Return the [X, Y] coordinate for the center point of the cell that contains the specified text.  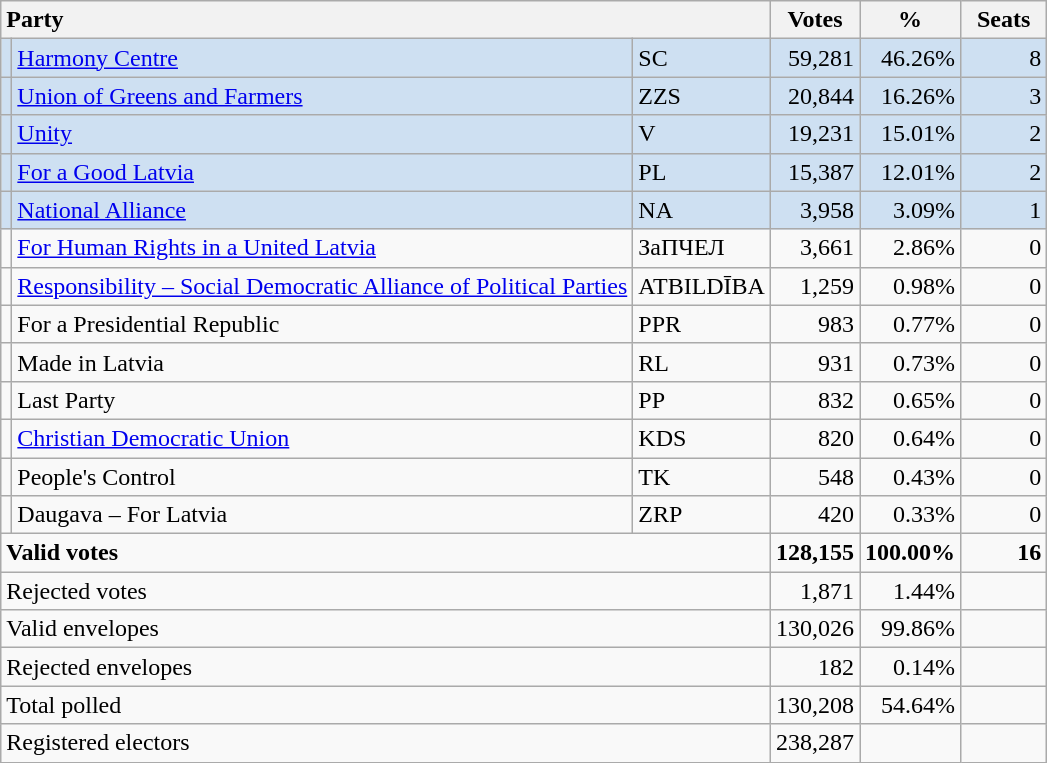
0.77% [910, 324]
Party [386, 20]
1,259 [814, 286]
0.65% [910, 400]
15.01% [910, 134]
16 [1004, 553]
238,287 [814, 743]
Rejected envelopes [386, 667]
8 [1004, 58]
3,661 [814, 248]
182 [814, 667]
1,871 [814, 591]
ZZS [702, 96]
Responsibility – Social Democratic Alliance of Political Parties [322, 286]
100.00% [910, 553]
20,844 [814, 96]
PL [702, 172]
19,231 [814, 134]
Seats [1004, 20]
Votes [814, 20]
820 [814, 438]
% [910, 20]
0.64% [910, 438]
Registered electors [386, 743]
931 [814, 362]
0.33% [910, 515]
Unity [322, 134]
For Human Rights in a United Latvia [322, 248]
SC [702, 58]
548 [814, 477]
0.43% [910, 477]
PPR [702, 324]
Christian Democratic Union [322, 438]
3,958 [814, 210]
For a Good Latvia [322, 172]
54.64% [910, 705]
Daugava – For Latvia [322, 515]
0.14% [910, 667]
3 [1004, 96]
KDS [702, 438]
Made in Latvia [322, 362]
46.26% [910, 58]
832 [814, 400]
NA [702, 210]
ATBILDĪBA [702, 286]
0.73% [910, 362]
59,281 [814, 58]
ЗаПЧЕЛ [702, 248]
National Alliance [322, 210]
Valid envelopes [386, 629]
1 [1004, 210]
Union of Greens and Farmers [322, 96]
PP [702, 400]
15,387 [814, 172]
3.09% [910, 210]
V [702, 134]
1.44% [910, 591]
983 [814, 324]
12.01% [910, 172]
TK [702, 477]
RL [702, 362]
Valid votes [386, 553]
420 [814, 515]
130,208 [814, 705]
ZRP [702, 515]
People's Control [322, 477]
Rejected votes [386, 591]
For a Presidential Republic [322, 324]
128,155 [814, 553]
Last Party [322, 400]
Harmony Centre [322, 58]
99.86% [910, 629]
0.98% [910, 286]
2.86% [910, 248]
Total polled [386, 705]
130,026 [814, 629]
16.26% [910, 96]
